Determine the [x, y] coordinate at the center of the cell enclosing the given text.  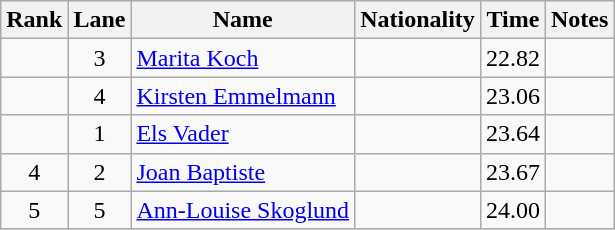
Name [243, 20]
Lane [100, 20]
2 [100, 172]
23.64 [512, 134]
Kirsten Emmelmann [243, 96]
Els Vader [243, 134]
Ann-Louise Skoglund [243, 210]
23.06 [512, 96]
1 [100, 134]
23.67 [512, 172]
22.82 [512, 58]
Nationality [418, 20]
Joan Baptiste [243, 172]
Rank [34, 20]
24.00 [512, 210]
Marita Koch [243, 58]
Notes [579, 20]
3 [100, 58]
Time [512, 20]
